Output the (X, Y) coordinate of the center of the cell containing the given text.  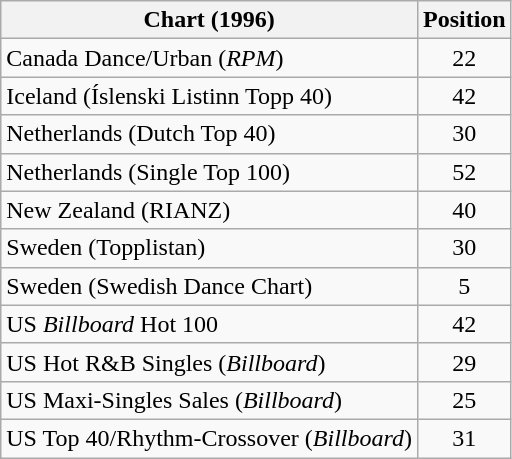
Sweden (Swedish Dance Chart) (210, 286)
Netherlands (Single Top 100) (210, 172)
22 (464, 58)
31 (464, 438)
Sweden (Topplistan) (210, 248)
29 (464, 362)
New Zealand (RIANZ) (210, 210)
40 (464, 210)
Canada Dance/Urban (RPM) (210, 58)
5 (464, 286)
52 (464, 172)
Netherlands (Dutch Top 40) (210, 134)
US Top 40/Rhythm-Crossover (Billboard) (210, 438)
Chart (1996) (210, 20)
25 (464, 400)
Position (464, 20)
US Maxi-Singles Sales (Billboard) (210, 400)
US Hot R&B Singles (Billboard) (210, 362)
US Billboard Hot 100 (210, 324)
Iceland (Íslenski Listinn Topp 40) (210, 96)
